Return [x, y] of the center of cell containing provided text 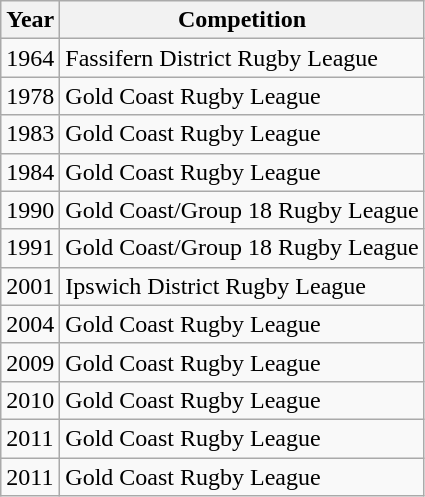
1990 [30, 210]
1991 [30, 248]
2009 [30, 362]
2010 [30, 400]
2004 [30, 324]
1964 [30, 58]
1978 [30, 96]
1984 [30, 172]
Fassifern District Rugby League [242, 58]
Ipswich District Rugby League [242, 286]
Competition [242, 20]
2001 [30, 286]
1983 [30, 134]
Year [30, 20]
